Detect which cell encompasses the target text, then output its (X, Y) center coordinate. 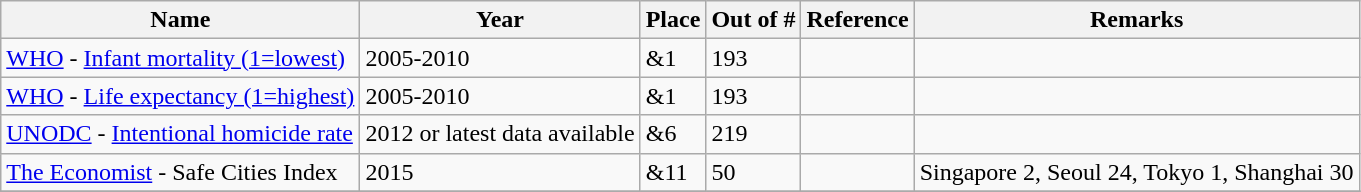
Place (673, 20)
219 (754, 134)
Out of # (754, 20)
2015 (500, 172)
2012 or latest data available (500, 134)
WHO - Life expectancy (1=highest) (180, 96)
Name (180, 20)
Year (500, 20)
The Economist - Safe Cities Index (180, 172)
Reference (858, 20)
&11 (673, 172)
UNODC - Intentional homicide rate (180, 134)
50 (754, 172)
&6 (673, 134)
WHO - Infant mortality (1=lowest) (180, 58)
Singapore 2, Seoul 24, Tokyo 1, Shanghai 30 (1136, 172)
Remarks (1136, 20)
